Return the [x, y] coordinate for the center point of the cell that contains the specified text.  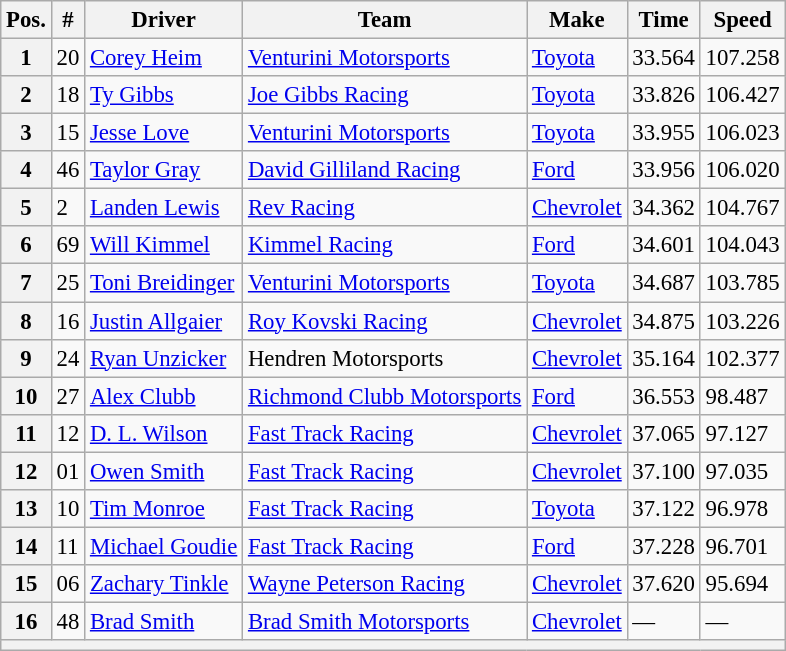
37.228 [664, 546]
Brad Smith Motorsports [385, 621]
Richmond Clubb Motorsports [385, 396]
Will Kimmel [164, 245]
Justin Allgaier [164, 321]
34.875 [664, 321]
97.127 [742, 433]
Kimmel Racing [385, 245]
18 [68, 95]
Zachary Tinkle [164, 584]
Tim Monroe [164, 509]
33.956 [664, 170]
4 [26, 170]
107.258 [742, 58]
Landen Lewis [164, 208]
Driver [164, 20]
98.487 [742, 396]
Wayne Peterson Racing [385, 584]
27 [68, 396]
Toni Breidinger [164, 283]
Make [577, 20]
Brad Smith [164, 621]
102.377 [742, 358]
96.701 [742, 546]
7 [26, 283]
David Gilliland Racing [385, 170]
Ryan Unzicker [164, 358]
96.978 [742, 509]
Ty Gibbs [164, 95]
34.601 [664, 245]
Hendren Motorsports [385, 358]
Owen Smith [164, 471]
1 [26, 58]
46 [68, 170]
Pos. [26, 20]
Jesse Love [164, 133]
9 [26, 358]
Taylor Gray [164, 170]
# [68, 20]
24 [68, 358]
Speed [742, 20]
103.226 [742, 321]
Alex Clubb [164, 396]
33.826 [664, 95]
Corey Heim [164, 58]
48 [68, 621]
106.427 [742, 95]
01 [68, 471]
Roy Kovski Racing [385, 321]
104.043 [742, 245]
69 [68, 245]
6 [26, 245]
25 [68, 283]
Joe Gibbs Racing [385, 95]
103.785 [742, 283]
Team [385, 20]
35.164 [664, 358]
97.035 [742, 471]
106.023 [742, 133]
37.122 [664, 509]
D. L. Wilson [164, 433]
37.065 [664, 433]
34.687 [664, 283]
06 [68, 584]
95.694 [742, 584]
104.767 [742, 208]
14 [26, 546]
33.564 [664, 58]
37.100 [664, 471]
3 [26, 133]
Rev Racing [385, 208]
33.955 [664, 133]
36.553 [664, 396]
106.020 [742, 170]
37.620 [664, 584]
34.362 [664, 208]
13 [26, 509]
Michael Goudie [164, 546]
20 [68, 58]
8 [26, 321]
5 [26, 208]
Time [664, 20]
